Scan for the cell matching the given text and deliver its [X, Y] coordinate at center. 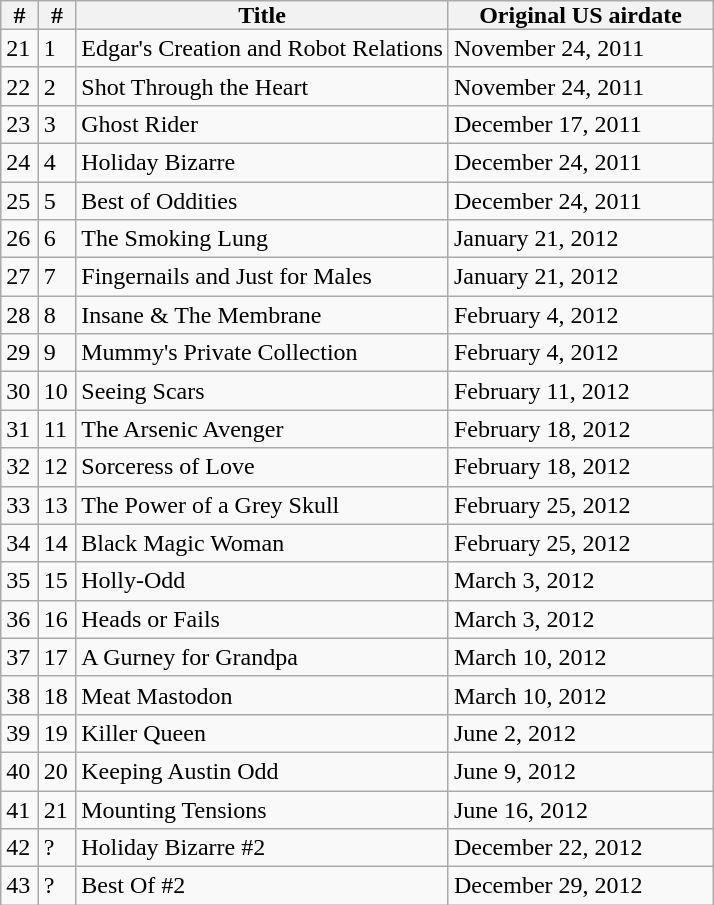
24 [20, 162]
33 [20, 505]
Insane & The Membrane [262, 315]
The Power of a Grey Skull [262, 505]
10 [57, 391]
Black Magic Woman [262, 543]
19 [57, 733]
38 [20, 695]
Meat Mastodon [262, 695]
25 [20, 201]
June 9, 2012 [580, 771]
29 [20, 353]
December 17, 2011 [580, 124]
15 [57, 581]
The Smoking Lung [262, 239]
43 [20, 886]
14 [57, 543]
June 16, 2012 [580, 809]
7 [57, 277]
Sorceress of Love [262, 467]
4 [57, 162]
20 [57, 771]
1 [57, 48]
11 [57, 429]
16 [57, 619]
28 [20, 315]
8 [57, 315]
Keeping Austin Odd [262, 771]
The Arsenic Avenger [262, 429]
February 11, 2012 [580, 391]
Original US airdate [580, 15]
A Gurney for Grandpa [262, 657]
Fingernails and Just for Males [262, 277]
13 [57, 505]
3 [57, 124]
2 [57, 86]
31 [20, 429]
Best Of #2 [262, 886]
40 [20, 771]
Seeing Scars [262, 391]
Edgar's Creation and Robot Relations [262, 48]
Holiday Bizarre [262, 162]
Heads or Fails [262, 619]
9 [57, 353]
39 [20, 733]
June 2, 2012 [580, 733]
27 [20, 277]
30 [20, 391]
Title [262, 15]
Holiday Bizarre #2 [262, 848]
23 [20, 124]
41 [20, 809]
Ghost Rider [262, 124]
22 [20, 86]
December 22, 2012 [580, 848]
December 29, 2012 [580, 886]
42 [20, 848]
Shot Through the Heart [262, 86]
35 [20, 581]
34 [20, 543]
Killer Queen [262, 733]
Mummy's Private Collection [262, 353]
Mounting Tensions [262, 809]
32 [20, 467]
18 [57, 695]
Holly-Odd [262, 581]
12 [57, 467]
36 [20, 619]
17 [57, 657]
6 [57, 239]
5 [57, 201]
26 [20, 239]
Best of Oddities [262, 201]
37 [20, 657]
